Detect which cell encompasses the target text, then output its (x, y) center coordinate. 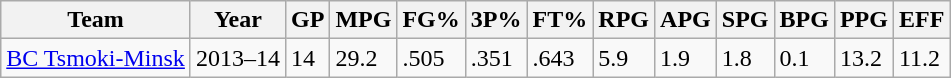
MPG (364, 20)
PPG (864, 20)
BC Tsmoki-Minsk (96, 58)
.505 (431, 58)
.351 (496, 58)
FG% (431, 20)
1.8 (745, 58)
EFF (921, 20)
2013–14 (238, 58)
0.1 (804, 58)
BPG (804, 20)
FT% (560, 20)
GP (307, 20)
29.2 (364, 58)
RPG (624, 20)
.643 (560, 58)
14 (307, 58)
13.2 (864, 58)
Year (238, 20)
11.2 (921, 58)
APG (686, 20)
5.9 (624, 58)
Team (96, 20)
SPG (745, 20)
1.9 (686, 58)
3P% (496, 20)
